Extract the (X, Y) coordinate from the center of the cell holding the provided text.  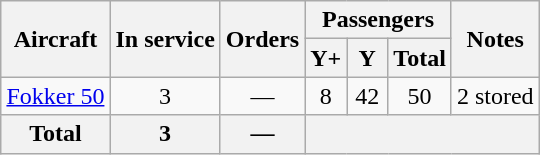
Passengers (378, 20)
50 (420, 96)
Aircraft (56, 39)
Y+ (326, 58)
42 (368, 96)
Y (368, 58)
In service (165, 39)
8 (326, 96)
2 stored (495, 96)
Fokker 50 (56, 96)
Orders (262, 39)
Notes (495, 39)
